Detect which cell encompasses the target text, then output its (x, y) center coordinate. 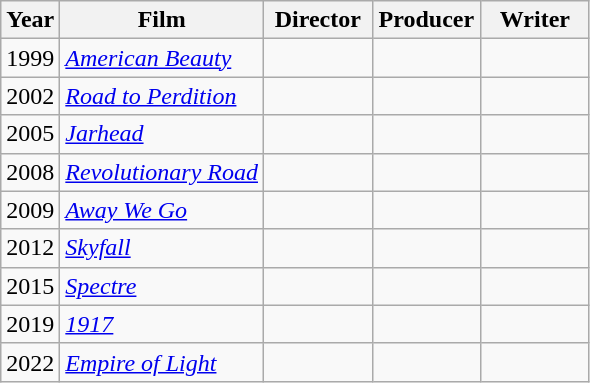
Year (30, 20)
Empire of Light (162, 362)
2022 (30, 362)
Spectre (162, 286)
Away We Go (162, 210)
Producer (426, 20)
2008 (30, 172)
2019 (30, 324)
Writer (536, 20)
Road to Perdition (162, 96)
1999 (30, 58)
2005 (30, 134)
Film (162, 20)
Revolutionary Road (162, 172)
1917 (162, 324)
Skyfall (162, 248)
2002 (30, 96)
2015 (30, 286)
2009 (30, 210)
Jarhead (162, 134)
Director (318, 20)
2012 (30, 248)
American Beauty (162, 58)
